For the text-containing cell, return its midpoint in [X, Y] coordinate format. 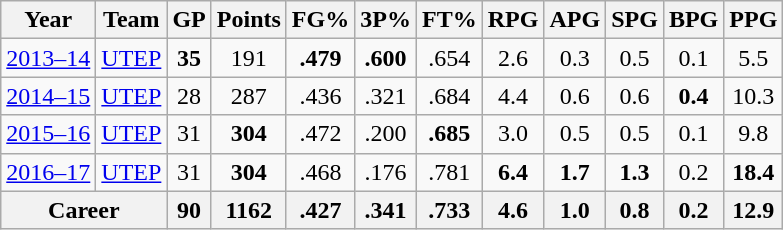
Points [248, 20]
191 [248, 58]
.427 [320, 210]
GP [189, 20]
.468 [320, 172]
9.8 [754, 134]
18.4 [754, 172]
287 [248, 96]
10.3 [754, 96]
.321 [386, 96]
.200 [386, 134]
.684 [449, 96]
2014–15 [48, 96]
PPG [754, 20]
SPG [635, 20]
6.4 [513, 172]
2016–17 [48, 172]
.781 [449, 172]
.654 [449, 58]
28 [189, 96]
.176 [386, 172]
.479 [320, 58]
2.6 [513, 58]
.733 [449, 210]
5.5 [754, 58]
APG [575, 20]
2013–14 [48, 58]
.685 [449, 134]
Career [84, 210]
FT% [449, 20]
1.3 [635, 172]
RPG [513, 20]
35 [189, 58]
4.6 [513, 210]
3.0 [513, 134]
.436 [320, 96]
.472 [320, 134]
1162 [248, 210]
12.9 [754, 210]
Team [132, 20]
2015–16 [48, 134]
1.7 [575, 172]
90 [189, 210]
0.3 [575, 58]
.600 [386, 58]
0.4 [693, 96]
4.4 [513, 96]
1.0 [575, 210]
FG% [320, 20]
3P% [386, 20]
0.8 [635, 210]
.341 [386, 210]
BPG [693, 20]
Year [48, 20]
